Determine the (x, y) coordinate at the center of the cell enclosing the given text.  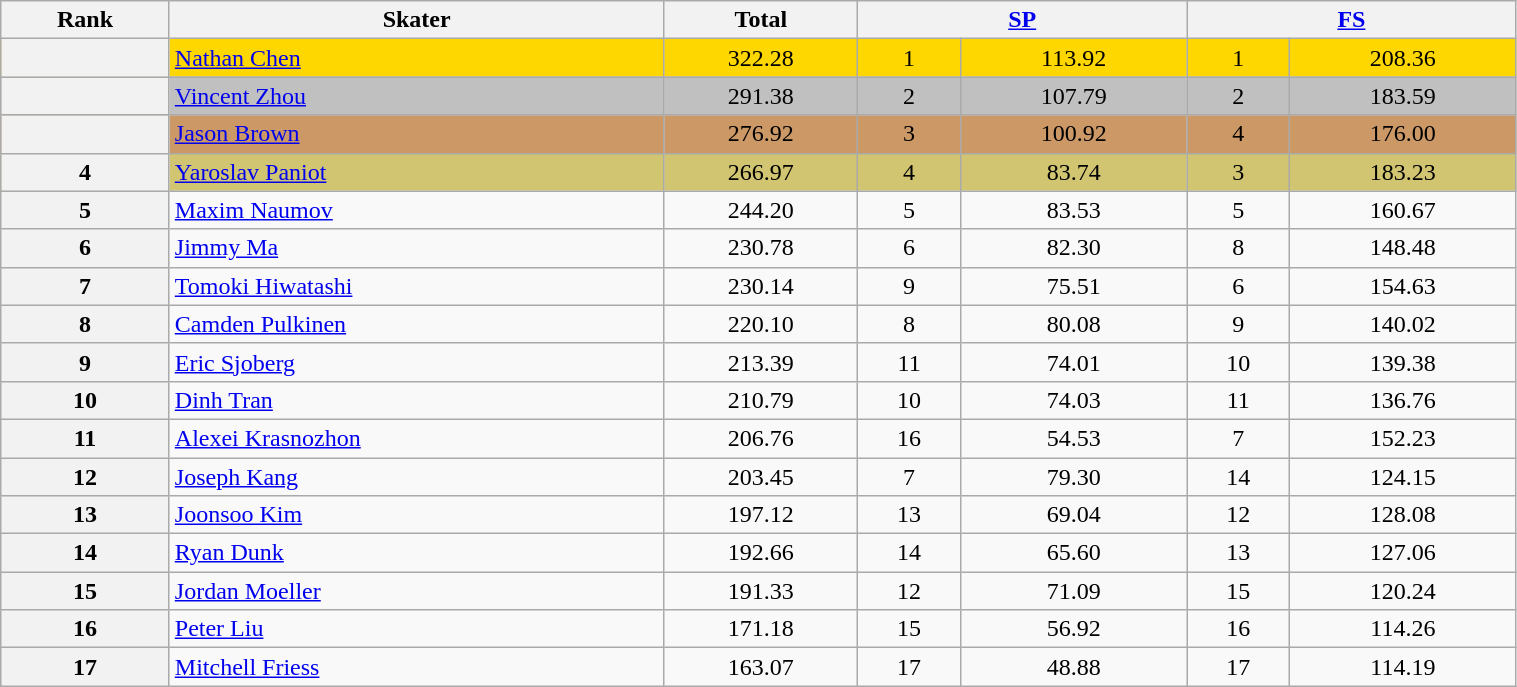
136.76 (1403, 400)
322.28 (761, 58)
Yaroslav Paniot (416, 172)
183.59 (1403, 96)
Vincent Zhou (416, 96)
56.92 (1074, 629)
208.36 (1403, 58)
82.30 (1074, 248)
183.23 (1403, 172)
127.06 (1403, 553)
176.00 (1403, 134)
148.48 (1403, 248)
79.30 (1074, 477)
65.60 (1074, 553)
220.10 (761, 324)
Total (761, 20)
71.09 (1074, 591)
Ryan Dunk (416, 553)
69.04 (1074, 515)
Eric Sjoberg (416, 362)
213.39 (761, 362)
Jason Brown (416, 134)
Joseph Kang (416, 477)
114.26 (1403, 629)
276.92 (761, 134)
Alexei Krasnozhon (416, 438)
Peter Liu (416, 629)
83.74 (1074, 172)
Jimmy Ma (416, 248)
266.97 (761, 172)
114.19 (1403, 667)
48.88 (1074, 667)
206.76 (761, 438)
Dinh Tran (416, 400)
160.67 (1403, 210)
230.14 (761, 286)
FS (1352, 20)
75.51 (1074, 286)
83.53 (1074, 210)
203.45 (761, 477)
210.79 (761, 400)
54.53 (1074, 438)
139.38 (1403, 362)
Maxim Naumov (416, 210)
74.03 (1074, 400)
163.07 (761, 667)
291.38 (761, 96)
Tomoki Hiwatashi (416, 286)
Rank (86, 20)
197.12 (761, 515)
152.23 (1403, 438)
Mitchell Friess (416, 667)
230.78 (761, 248)
192.66 (761, 553)
Camden Pulkinen (416, 324)
100.92 (1074, 134)
107.79 (1074, 96)
140.02 (1403, 324)
128.08 (1403, 515)
Skater (416, 20)
120.24 (1403, 591)
80.08 (1074, 324)
Jordan Moeller (416, 591)
171.18 (761, 629)
Nathan Chen (416, 58)
Joonsoo Kim (416, 515)
SP (1022, 20)
244.20 (761, 210)
113.92 (1074, 58)
154.63 (1403, 286)
191.33 (761, 591)
124.15 (1403, 477)
74.01 (1074, 362)
